Locate the cell with the specified text and output its [x, y] center coordinate. 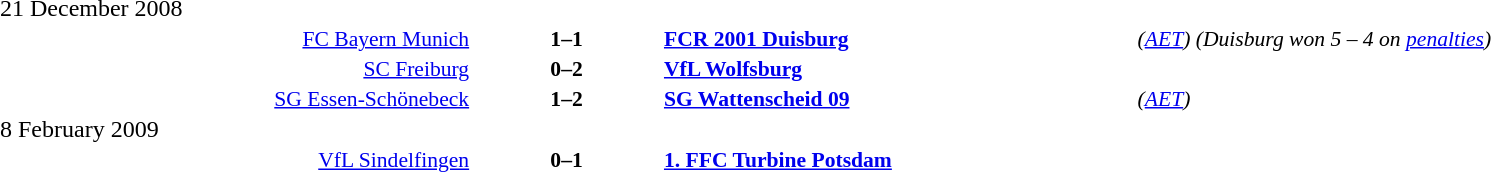
VfL Wolfsburg [898, 68]
0–2 [566, 68]
FCR 2001 Duisburg [898, 38]
1–1 [566, 38]
1–2 [566, 98]
SG Wattenscheid 09 [898, 98]
